Find where the given text appears and provide that cell's center as (x, y) coordinate. 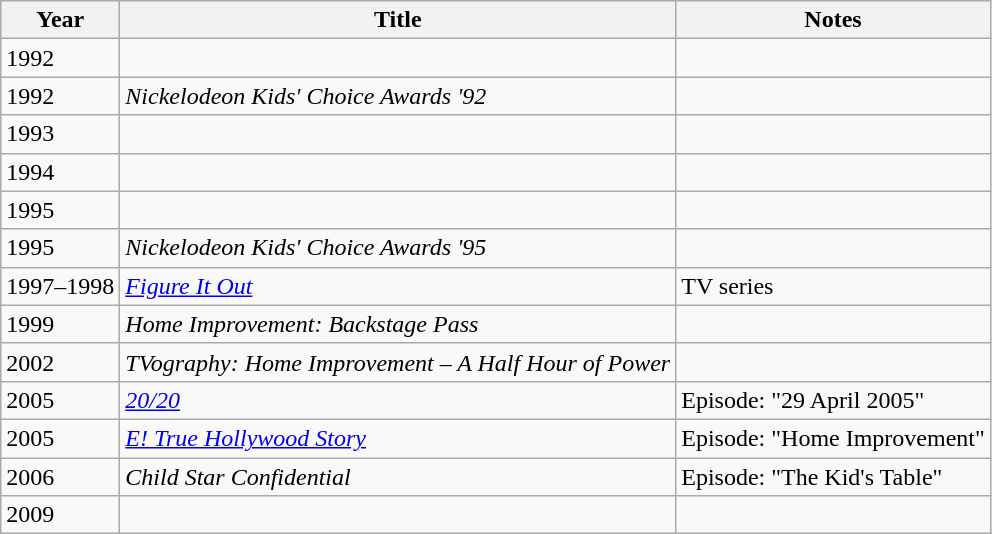
Nickelodeon Kids' Choice Awards '92 (398, 96)
20/20 (398, 400)
Episode: "29 April 2005" (834, 400)
1994 (60, 172)
1993 (60, 134)
Episode: "The Kid's Table" (834, 477)
E! True Hollywood Story (398, 438)
2006 (60, 477)
Figure It Out (398, 286)
Episode: "Home Improvement" (834, 438)
TV series (834, 286)
Title (398, 20)
TVography: Home Improvement – A Half Hour of Power (398, 362)
Notes (834, 20)
Nickelodeon Kids' Choice Awards '95 (398, 248)
1997–1998 (60, 286)
2002 (60, 362)
2009 (60, 515)
Year (60, 20)
1999 (60, 324)
Child Star Confidential (398, 477)
Home Improvement: Backstage Pass (398, 324)
